Return [x, y] of the center of cell containing provided text 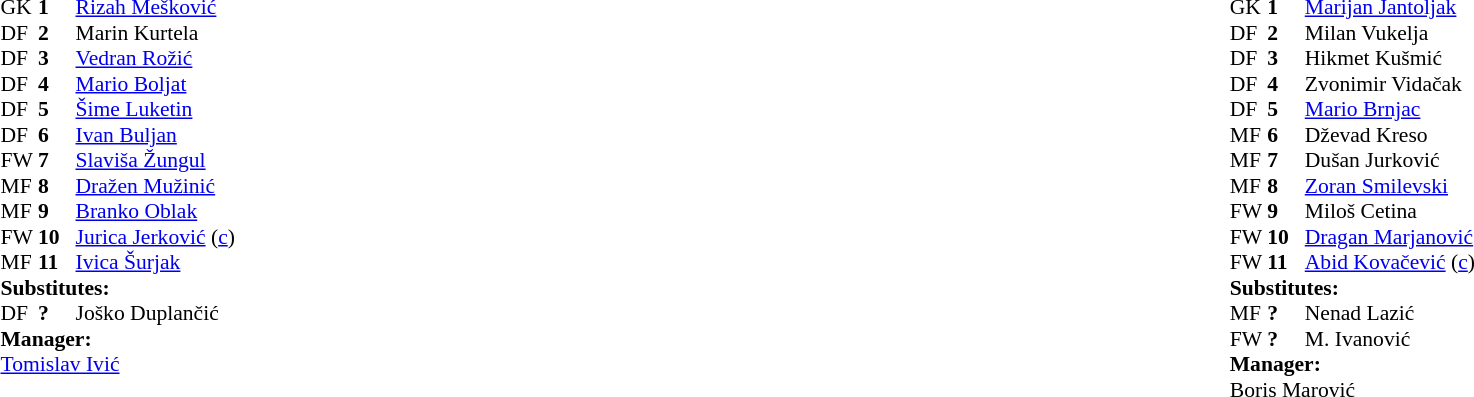
Tomislav Ivić [188, 365]
Šime Luketin [226, 109]
Vedran Rožić [226, 59]
Joško Duplančić [226, 313]
Dražen Mužinić [226, 186]
Ivan Buljan [226, 135]
Substitutes: [188, 288]
Ivica Šurjak [226, 263]
Jurica Jerković (c) [226, 237]
Branko Oblak [226, 211]
Mario Boljat [226, 84]
Manager: [188, 339]
Marin Kurtela [226, 33]
Slaviša Žungul [226, 161]
